For the text-containing cell, return its midpoint in (x, y) coordinate format. 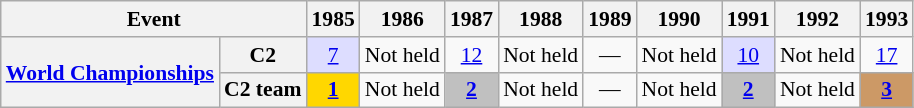
1989 (610, 19)
12 (472, 55)
1986 (402, 19)
Event (154, 19)
7 (332, 55)
1993 (886, 19)
1990 (680, 19)
1991 (748, 19)
1987 (472, 19)
3 (886, 90)
1985 (332, 19)
C2 (262, 55)
C2 team (262, 90)
1988 (540, 19)
10 (748, 55)
17 (886, 55)
1992 (818, 19)
1 (332, 90)
World Championships (110, 72)
